Return (x, y) of the center of cell containing provided text 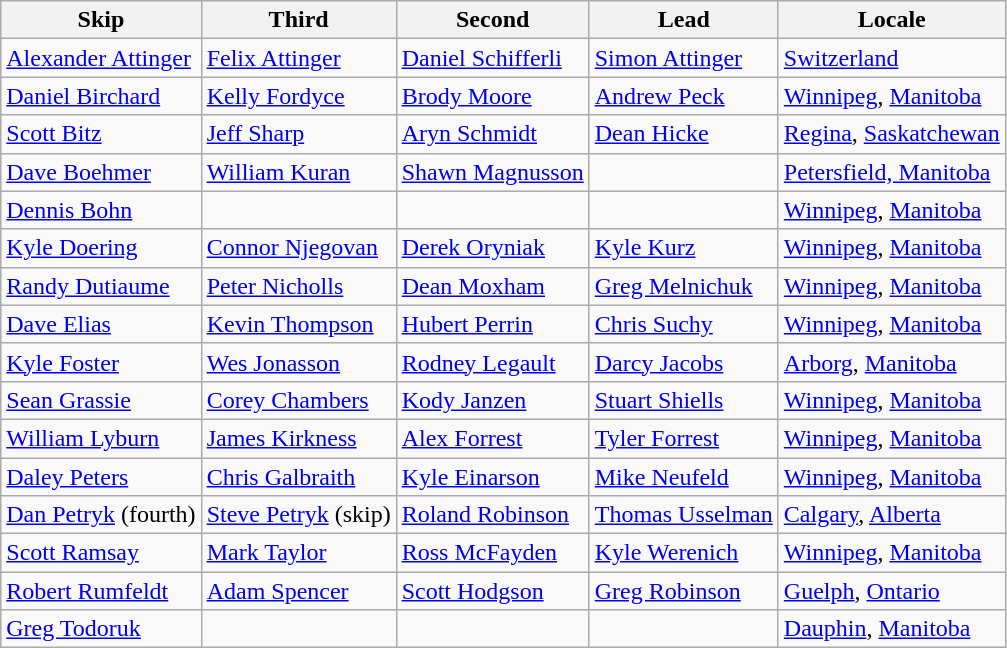
Stuart Shiells (684, 400)
Guelph, Ontario (892, 591)
Dean Moxham (492, 286)
Alex Forrest (492, 438)
Greg Melnichuk (684, 286)
Kevin Thompson (298, 324)
Kyle Kurz (684, 248)
Dan Petryk (fourth) (101, 515)
Second (492, 20)
Scott Ramsay (101, 553)
Felix Attinger (298, 58)
Connor Njegovan (298, 248)
Chris Suchy (684, 324)
Rodney Legault (492, 362)
Sean Grassie (101, 400)
Aryn Schmidt (492, 134)
Robert Rumfeldt (101, 591)
Dave Elias (101, 324)
Calgary, Alberta (892, 515)
Peter Nicholls (298, 286)
Dean Hicke (684, 134)
Simon Attinger (684, 58)
Kelly Fordyce (298, 96)
Scott Bitz (101, 134)
Wes Jonasson (298, 362)
Kyle Werenich (684, 553)
Steve Petryk (skip) (298, 515)
Randy Dutiaume (101, 286)
William Lyburn (101, 438)
Andrew Peck (684, 96)
Hubert Perrin (492, 324)
Daniel Birchard (101, 96)
Adam Spencer (298, 591)
Ross McFayden (492, 553)
Kyle Doering (101, 248)
Switzerland (892, 58)
Roland Robinson (492, 515)
Skip (101, 20)
Greg Robinson (684, 591)
James Kirkness (298, 438)
Greg Todoruk (101, 629)
Dauphin, Manitoba (892, 629)
Daley Peters (101, 477)
Mark Taylor (298, 553)
Locale (892, 20)
Regina, Saskatchewan (892, 134)
Shawn Magnusson (492, 172)
Thomas Usselman (684, 515)
Kyle Einarson (492, 477)
Petersfield, Manitoba (892, 172)
Darcy Jacobs (684, 362)
Jeff Sharp (298, 134)
Dennis Bohn (101, 210)
William Kuran (298, 172)
Alexander Attinger (101, 58)
Daniel Schifferli (492, 58)
Tyler Forrest (684, 438)
Mike Neufeld (684, 477)
Dave Boehmer (101, 172)
Kody Janzen (492, 400)
Lead (684, 20)
Derek Oryniak (492, 248)
Kyle Foster (101, 362)
Third (298, 20)
Brody Moore (492, 96)
Chris Galbraith (298, 477)
Arborg, Manitoba (892, 362)
Corey Chambers (298, 400)
Scott Hodgson (492, 591)
